Detect which cell encompasses the target text, then output its [X, Y] center coordinate. 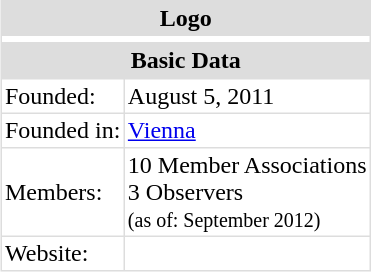
Members: [62, 192]
Founded: [62, 96]
Vienna [248, 130]
Basic Data [186, 60]
Founded in: [62, 130]
Website: [62, 254]
10 Member Associations 3 Observers (as of: September 2012) [248, 192]
August 5, 2011 [248, 96]
Logo [186, 18]
